Provide the [x, y] coordinate of the cell's center where the given text is located.  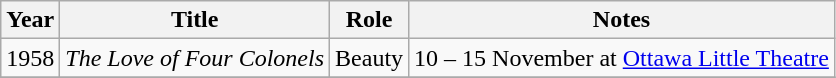
1958 [30, 58]
Year [30, 20]
Notes [622, 20]
Role [370, 20]
The Love of Four Colonels [195, 58]
Title [195, 20]
10 – 15 November at Ottawa Little Theatre [622, 58]
Beauty [370, 58]
